Pinpoint the cell where the given text exists, returning its (X, Y) midpoint coordinate. 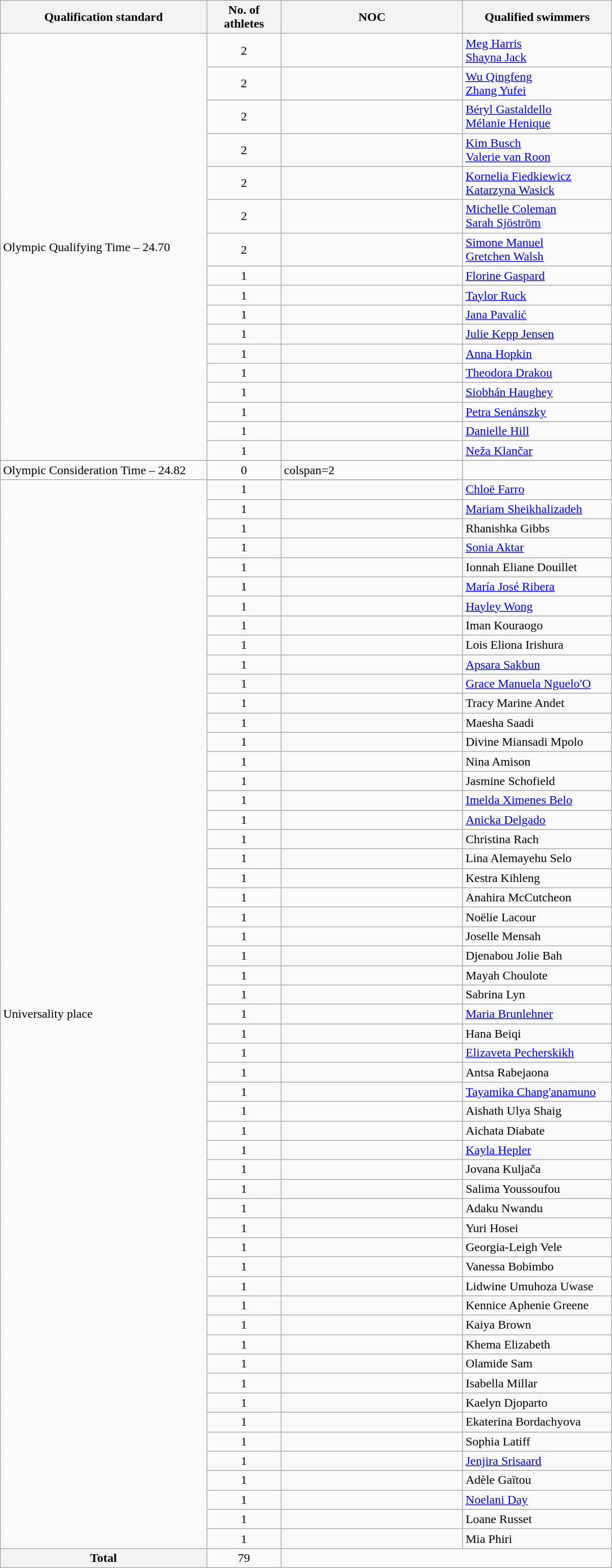
Danielle Hill (537, 431)
Kaelyn Djoparto (537, 1403)
Béryl GastaldelloMélanie Henique (537, 116)
Kestra Kihleng (537, 878)
Tayamika Chang'anamuno (537, 1092)
María José Ribera (537, 586)
Jasmine Schofield (537, 781)
Sonia Aktar (537, 548)
Antsa Rabejaona (537, 1072)
Rhanishka Gibbs (537, 528)
Chloë Farro (537, 489)
Petra Senánszky (537, 412)
Mayah Choulote (537, 975)
Lois Eliona Irishura (537, 645)
Wu Qingfeng Zhang Yufei (537, 84)
Lina Alemayehu Selo (537, 859)
Noelani Day (537, 1500)
Neža Klančar (537, 451)
Qualification standard (104, 17)
Hayley Wong (537, 606)
Qualified swimmers (537, 17)
Divine Miansadi Mpolo (537, 742)
Ionnah Eliane Douillet (537, 567)
Theodora Drakou (537, 373)
Noëlie Lacour (537, 917)
Anicka Delgado (537, 820)
Anahira McCutcheon (537, 897)
Vanessa Bobimbo (537, 1266)
Simone ManuelGretchen Walsh (537, 249)
Djenabou Jolie Bah (537, 955)
Ekaterina Bordachyova (537, 1422)
Olamide Sam (537, 1364)
Nina Amison (537, 762)
Kim BuschValerie van Roon (537, 150)
Julie Kepp Jensen (537, 334)
Siobhán Haughey (537, 393)
Florine Gaspard (537, 276)
Sabrina Lyn (537, 995)
Meg HarrisShayna Jack (537, 50)
colspan=2 (372, 470)
Mariam Sheikhalizadeh (537, 509)
Maria Brunlehner (537, 1014)
Khema Elizabeth (537, 1344)
Tracy Marine Andet (537, 703)
Olympic Qualifying Time – 24.70 (104, 247)
Salima Youssoufou (537, 1189)
Kennice Aphenie Greene (537, 1306)
Christina Rach (537, 839)
Jovana Kuljača (537, 1169)
Mia Phiri (537, 1538)
Apsara Sakbun (537, 664)
Olympic Consideration Time – 24.82 (104, 470)
Iman Kouraogo (537, 625)
Grace Manuela Nguelo'O (537, 684)
Maesha Saadi (537, 723)
Aichata Diabate (537, 1131)
Joselle Mensah (537, 936)
Sophia Latiff (537, 1441)
Universality place (104, 1014)
Adèle Gaïtou (537, 1480)
79 (244, 1558)
0 (244, 470)
NOC (372, 17)
Loane Russet (537, 1519)
Jenjira Srisaard (537, 1461)
Hana Beiqi (537, 1034)
Total (104, 1558)
Anna Hopkin (537, 354)
Elizaveta Pecherskikh (537, 1053)
Yuri Hosei (537, 1228)
No. of athletes (244, 17)
Imelda Ximenes Belo (537, 800)
Isabella Millar (537, 1383)
Georgia-Leigh Vele (537, 1247)
Jana Pavalić (537, 314)
Michelle ColemanSarah Sjöström (537, 216)
Kayla Hepler (537, 1150)
Adaku Nwandu (537, 1208)
Lidwine Umuhoza Uwase (537, 1286)
Aishath Ulya Shaig (537, 1111)
Taylor Ruck (537, 295)
Kaiya Brown (537, 1325)
Kornelia FiedkiewiczKatarzyna Wasick (537, 183)
